Output the (x, y) coordinate of the center of the cell containing the given text.  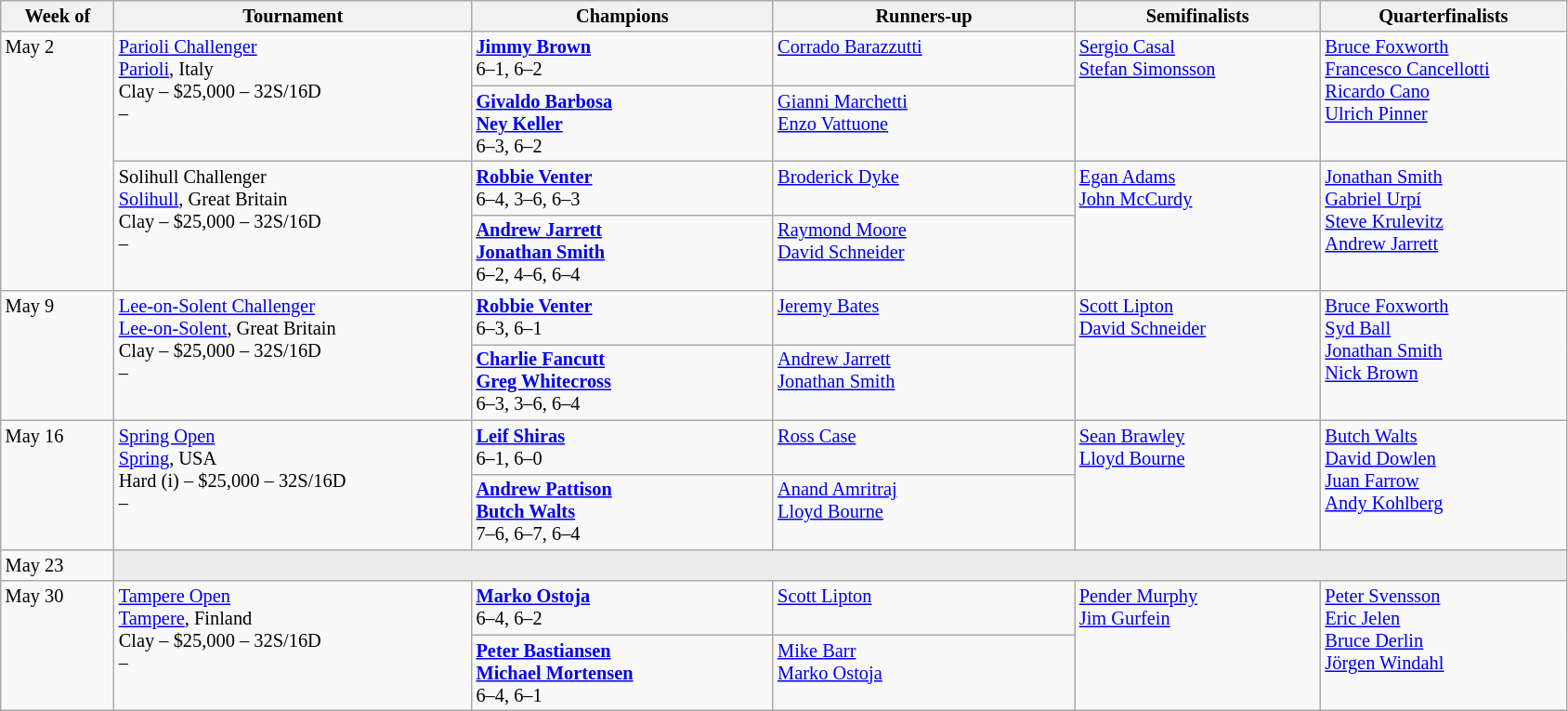
Egan Adams John McCurdy (1198, 225)
Sergio Casal Stefan Simonsson (1198, 97)
Leif Shiras 6–1, 6–0 (622, 447)
Corrado Barazzutti (923, 59)
Broderick Dyke (923, 188)
Bruce Foxworth Syd Ball Jonathan Smith Nick Brown (1444, 355)
Quarterfinalists (1444, 16)
Tournament (294, 16)
Robbie Venter 6–3, 6–1 (622, 318)
Andrew Pattison Butch Walts7–6, 6–7, 6–4 (622, 512)
Givaldo Barbosa Ney Keller6–3, 6–2 (622, 124)
Champions (622, 16)
Andrew Jarrett Jonathan Smith6–2, 4–6, 6–4 (622, 253)
Bruce Foxworth Francesco Cancellotti Ricardo Cano Ulrich Pinner (1444, 97)
Jonathan Smith Gabriel Urpí Steve Krulevitz Andrew Jarrett (1444, 225)
Scott Lipton David Schneider (1198, 355)
Butch Walts David Dowlen Juan Farrow Andy Kohlberg (1444, 485)
Runners-up (923, 16)
Semifinalists (1198, 16)
Anand Amritraj Lloyd Bourne (923, 512)
Ross Case (923, 447)
Jeremy Bates (923, 318)
Mike Barr Marko Ostoja (923, 673)
May 30 (58, 645)
May 16 (58, 485)
Scott Lipton (923, 608)
Lee-on-Solent Challenger Lee-on-Solent, Great BritainClay – $25,000 – 32S/16D – (294, 355)
May 23 (58, 565)
Spring Open Spring, USAHard (i) – $25,000 – 32S/16D – (294, 485)
Marko Ostoja 6–4, 6–2 (622, 608)
Peter Svensson Eric Jelen Bruce Derlin Jörgen Windahl (1444, 645)
Sean Brawley Lloyd Bourne (1198, 485)
Robbie Venter 6–4, 3–6, 6–3 (622, 188)
Jimmy Brown 6–1, 6–2 (622, 59)
Solihull Challenger Solihull, Great BritainClay – $25,000 – 32S/16D – (294, 225)
Charlie Fancutt Greg Whitecross6–3, 3–6, 6–4 (622, 382)
Raymond Moore David Schneider (923, 253)
Peter Bastiansen Michael Mortensen6–4, 6–1 (622, 673)
Tampere Open Tampere, FinlandClay – $25,000 – 32S/16D – (294, 645)
Gianni Marchetti Enzo Vattuone (923, 124)
Parioli Challenger Parioli, ItalyClay – $25,000 – 32S/16D – (294, 97)
May 2 (58, 162)
Andrew Jarrett Jonathan Smith (923, 382)
Pender Murphy Jim Gurfein (1198, 645)
May 9 (58, 355)
Week of (58, 16)
